Extract the [X, Y] coordinate from the center of the cell holding the provided text.  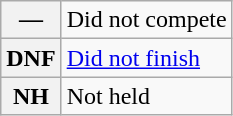
Did not compete [146, 20]
Not held [146, 96]
DNF [31, 58]
NH [31, 96]
Did not finish [146, 58]
— [31, 20]
